Provide the [x, y] coordinate of the cell's center where the given text is located.  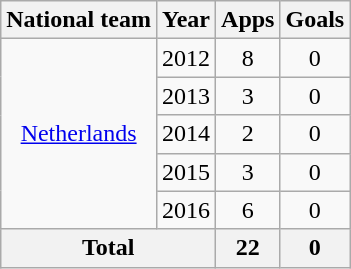
Apps [248, 20]
6 [248, 210]
2015 [186, 172]
2 [248, 134]
Netherlands [79, 134]
National team [79, 20]
2012 [186, 58]
2014 [186, 134]
8 [248, 58]
Goals [315, 20]
Total [108, 248]
Year [186, 20]
22 [248, 248]
2016 [186, 210]
2013 [186, 96]
